Return the [x, y] coordinate for the center point of the cell that contains the specified text.  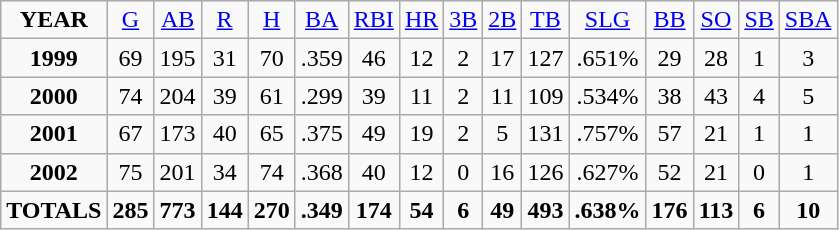
131 [546, 134]
BB [670, 20]
2002 [54, 172]
2000 [54, 96]
493 [546, 210]
31 [224, 58]
.627% [608, 172]
RBI [374, 20]
54 [421, 210]
2001 [54, 134]
29 [670, 58]
BA [322, 20]
.375 [322, 134]
17 [502, 58]
57 [670, 134]
19 [421, 134]
16 [502, 172]
3 [808, 58]
28 [716, 58]
.299 [322, 96]
3B [464, 20]
AB [178, 20]
10 [808, 210]
201 [178, 172]
.638% [608, 210]
174 [374, 210]
52 [670, 172]
65 [272, 134]
.757% [608, 134]
1999 [54, 58]
SB [759, 20]
144 [224, 210]
61 [272, 96]
2B [502, 20]
46 [374, 58]
113 [716, 210]
H [272, 20]
270 [272, 210]
HR [421, 20]
.368 [322, 172]
SLG [608, 20]
SBA [808, 20]
34 [224, 172]
TOTALS [54, 210]
285 [130, 210]
195 [178, 58]
.651% [608, 58]
126 [546, 172]
43 [716, 96]
176 [670, 210]
38 [670, 96]
204 [178, 96]
R [224, 20]
75 [130, 172]
G [130, 20]
.349 [322, 210]
70 [272, 58]
127 [546, 58]
4 [759, 96]
69 [130, 58]
YEAR [54, 20]
67 [130, 134]
TB [546, 20]
.359 [322, 58]
SO [716, 20]
173 [178, 134]
773 [178, 210]
.534% [608, 96]
109 [546, 96]
